Return (X, Y) of the center of cell containing provided text 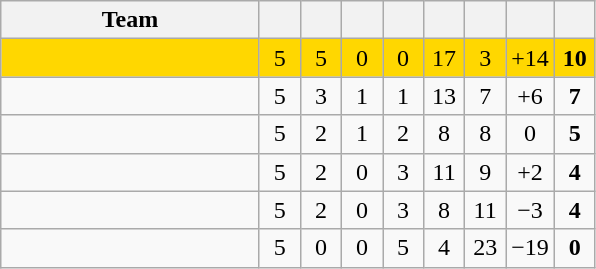
9 (486, 172)
13 (444, 96)
+6 (530, 96)
Team (130, 20)
+2 (530, 172)
17 (444, 58)
10 (574, 58)
+14 (530, 58)
23 (486, 248)
−19 (530, 248)
−3 (530, 210)
